For the text-containing cell, return its midpoint in [x, y] coordinate format. 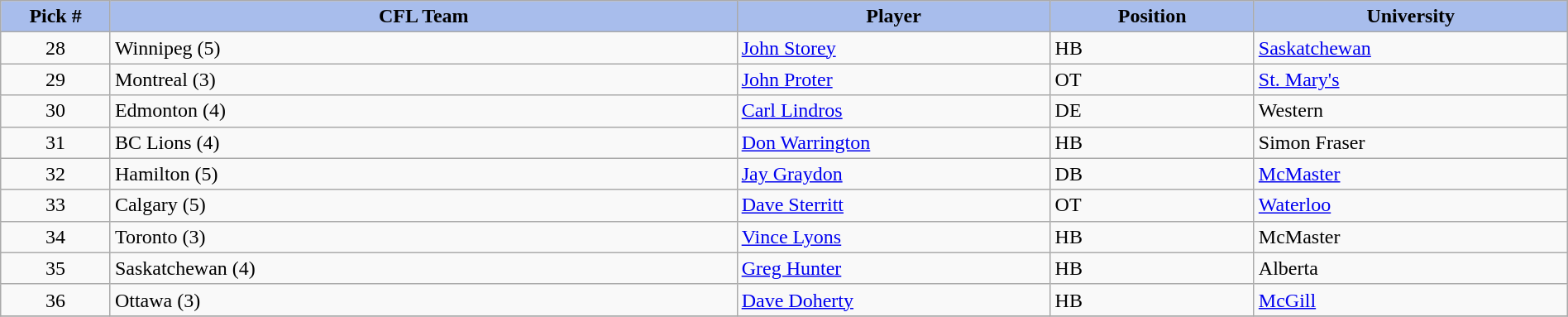
Alberta [1411, 268]
Pick # [56, 17]
Position [1152, 17]
29 [56, 79]
Toronto (3) [423, 237]
28 [56, 48]
Vince Lyons [893, 237]
DE [1152, 111]
Carl Lindros [893, 111]
Don Warrington [893, 142]
Dave Doherty [893, 300]
University [1411, 17]
Ottawa (3) [423, 300]
Saskatchewan [1411, 48]
Greg Hunter [893, 268]
Dave Sterritt [893, 205]
John Storey [893, 48]
Hamilton (5) [423, 174]
31 [56, 142]
Montreal (3) [423, 79]
Edmonton (4) [423, 111]
DB [1152, 174]
34 [56, 237]
Waterloo [1411, 205]
Saskatchewan (4) [423, 268]
35 [56, 268]
30 [56, 111]
BC Lions (4) [423, 142]
Simon Fraser [1411, 142]
Calgary (5) [423, 205]
Western [1411, 111]
St. Mary's [1411, 79]
John Proter [893, 79]
Winnipeg (5) [423, 48]
Player [893, 17]
33 [56, 205]
36 [56, 300]
Jay Graydon [893, 174]
CFL Team [423, 17]
McGill [1411, 300]
32 [56, 174]
